Return the [x, y] coordinate for the center point of the cell that contains the specified text.  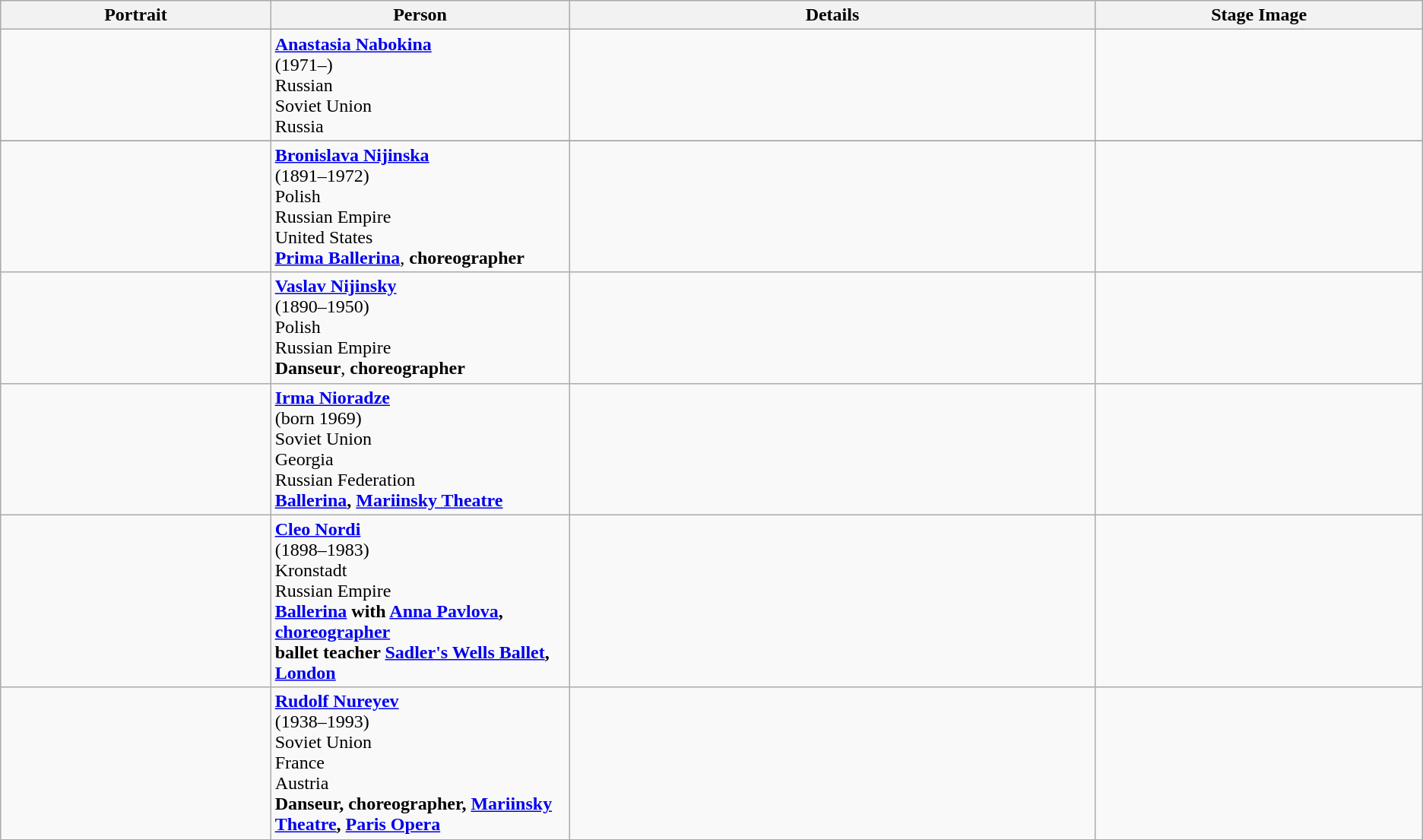
Stage Image [1259, 15]
Bronislava Nijinska (1891–1972)Polish Russian EmpireUnited States Prima Ballerina, choreographer [420, 207]
Portrait [135, 15]
Cleo Nordi(1898–1983)KronstadtRussian EmpireBallerina with Anna Pavlova, choreographerballet teacher Sadler's Wells Ballet, London [420, 601]
Rudolf Nureyev (1938–1993)Soviet UnionFranceAustria Danseur, choreographer, Mariinsky Theatre, Paris Opera [420, 763]
Anastasia Nabokina (1971–)Russian Soviet UnionRussia [420, 85]
Person [420, 15]
Details [832, 15]
Irma Nioradze(born 1969)Soviet UnionGeorgiaRussian Federation Ballerina, Mariinsky Theatre [420, 449]
Vaslav Nijinsky (1890–1950)PolishRussian Empire Danseur, choreographer [420, 328]
